Pinpoint the cell where the given text exists, returning its [X, Y] midpoint coordinate. 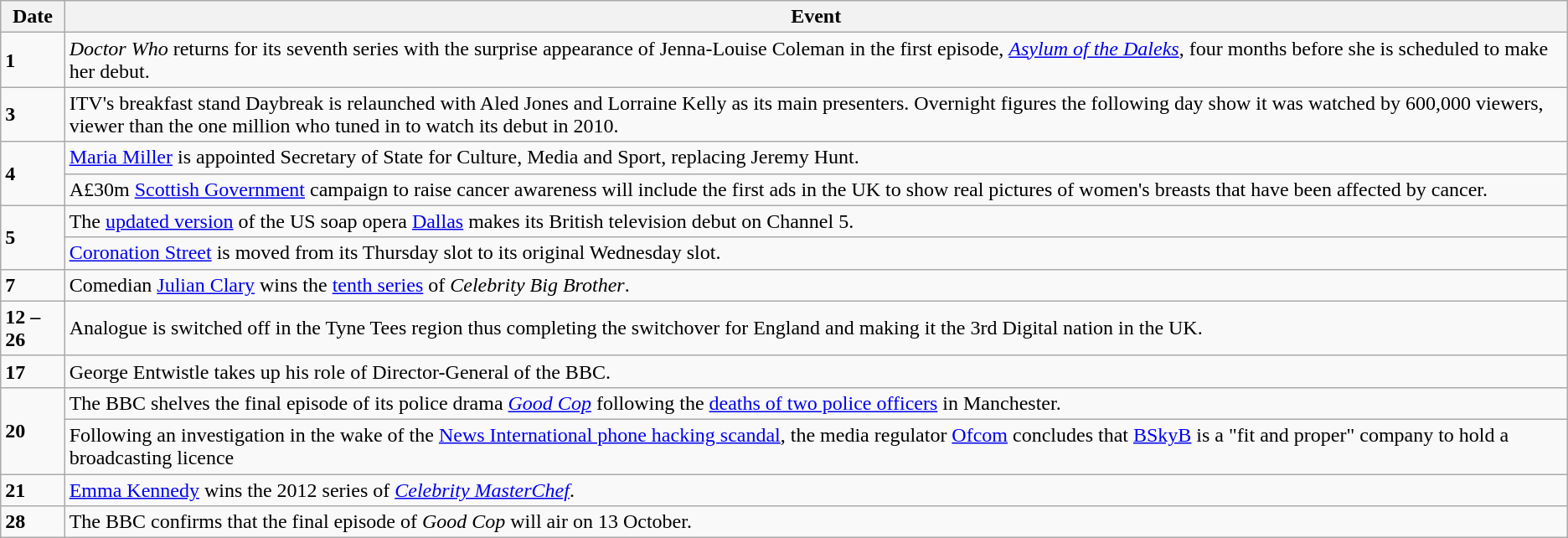
Emma Kennedy wins the 2012 series of Celebrity MasterChef. [816, 490]
17 [33, 371]
George Entwistle takes up his role of Director-General of the BBC. [816, 371]
7 [33, 285]
4 [33, 173]
Date [33, 17]
The BBC shelves the final episode of its police drama Good Cop following the deaths of two police officers in Manchester. [816, 403]
5 [33, 237]
Analogue is switched off in the Tyne Tees region thus completing the switchover for England and making it the 3rd Digital nation in the UK. [816, 328]
The updated version of the US soap opera Dallas makes its British television debut on Channel 5. [816, 221]
1 [33, 60]
Comedian Julian Clary wins the tenth series of Celebrity Big Brother. [816, 285]
Event [816, 17]
20 [33, 431]
28 [33, 522]
Coronation Street is moved from its Thursday slot to its original Wednesday slot. [816, 253]
21 [33, 490]
The BBC confirms that the final episode of Good Cop will air on 13 October. [816, 522]
3 [33, 114]
12 – 26 [33, 328]
Maria Miller is appointed Secretary of State for Culture, Media and Sport, replacing Jeremy Hunt. [816, 158]
